Return the [X, Y] coordinate for the center point of the cell that contains the specified text.  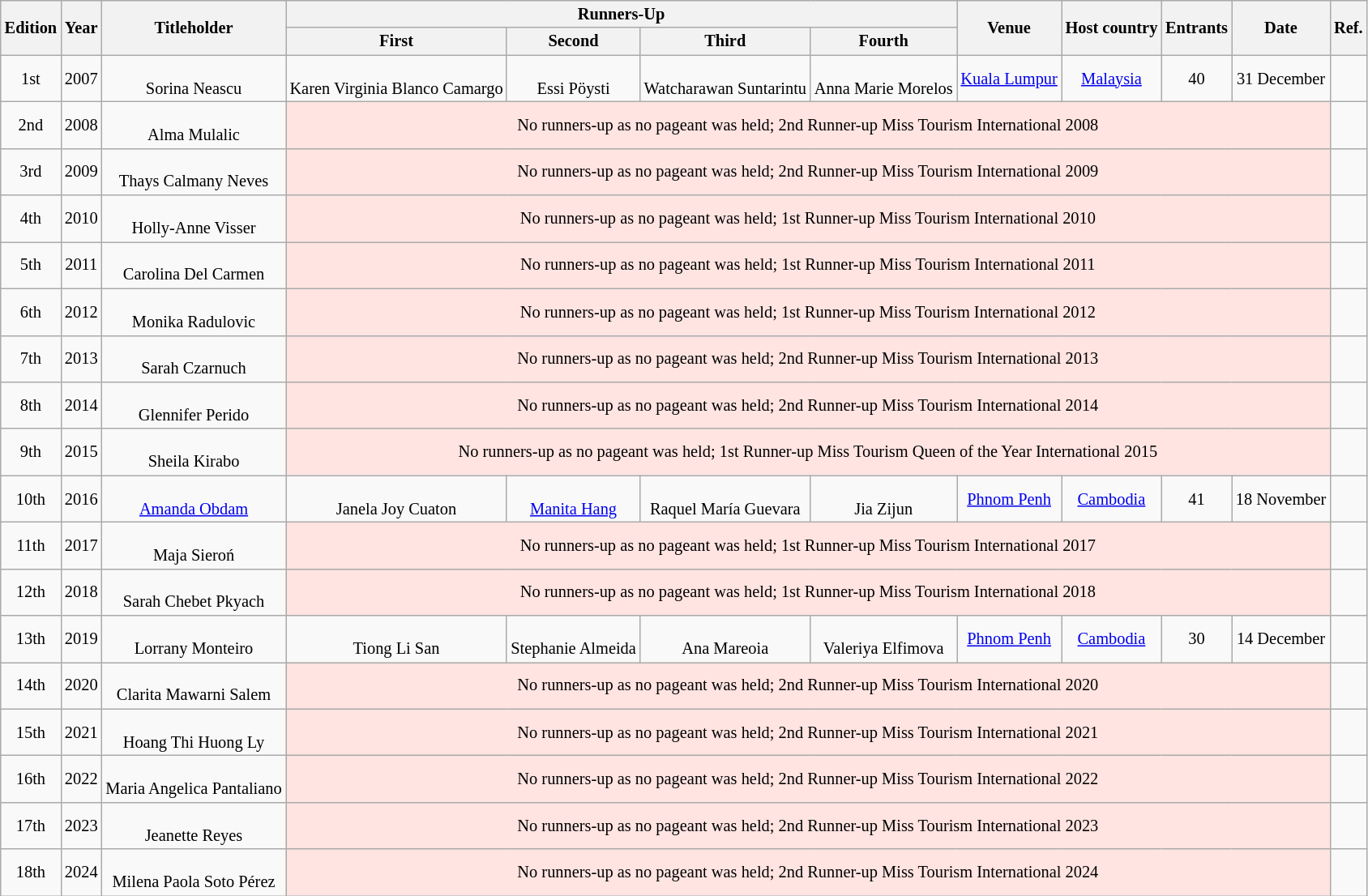
2019 [81, 639]
Date [1280, 28]
Clarita Mawarni Salem [193, 685]
2022 [81, 779]
2015 [81, 452]
12th [31, 592]
2016 [81, 499]
No runners-up as no pageant was held; 2nd Runner-up Miss Tourism International 2014 [809, 405]
Entrants [1196, 28]
2009 [81, 172]
2021 [81, 732]
Raquel María Guevara [725, 499]
Runners-Up [622, 14]
Maria Angelica Pantaliano [193, 779]
Ref. [1349, 28]
Essi Pöysti [573, 79]
No runners-up as no pageant was held; 2nd Runner-up Miss Tourism International 2020 [809, 685]
Second [573, 41]
Venue [1010, 28]
14th [31, 685]
2023 [81, 826]
2012 [81, 312]
Maja Sieroń [193, 545]
Monika Radulovic [193, 312]
First [397, 41]
14 December [1280, 639]
Stephanie Almeida [573, 639]
2010 [81, 219]
4th [31, 219]
Valeriya Elfimova [883, 639]
40 [1196, 79]
Thays Calmany Neves [193, 172]
Glennifer Perido [193, 405]
31 December [1280, 79]
No runners-up as no pageant was held; 1st Runner-up Miss Tourism International 2011 [809, 265]
13th [31, 639]
Third [725, 41]
2007 [81, 79]
Edition [31, 28]
Anna Marie Morelos [883, 79]
7th [31, 359]
Tiong Li San [397, 639]
2011 [81, 265]
Holly-Anne Visser [193, 219]
No runners-up as no pageant was held; 2nd Runner-up Miss Tourism International 2013 [809, 359]
17th [31, 826]
No runners-up as no pageant was held; 1st Runner-up Miss Tourism International 2010 [809, 219]
Lorrany Monteiro [193, 639]
Malaysia [1112, 79]
Hoang Thi Huong Ly [193, 732]
No runners-up as no pageant was held; 2nd Runner-up Miss Tourism International 2024 [809, 873]
No runners-up as no pageant was held; 1st Runner-up Miss Tourism Queen of the Year International 2015 [809, 452]
Kuala Lumpur [1010, 79]
Host country [1112, 28]
Titleholder [193, 28]
No runners-up as no pageant was held; 2nd Runner-up Miss Tourism International 2021 [809, 732]
Watcharawan Suntarintu [725, 79]
Jeanette Reyes [193, 826]
8th [31, 405]
16th [31, 779]
No runners-up as no pageant was held; 1st Runner-up Miss Tourism International 2017 [809, 545]
Janela Joy Cuaton [397, 499]
1st [31, 79]
41 [1196, 499]
Milena Paola Soto Pérez [193, 873]
2013 [81, 359]
No runners-up as no pageant was held; 1st Runner-up Miss Tourism International 2012 [809, 312]
Fourth [883, 41]
2017 [81, 545]
2020 [81, 685]
15th [31, 732]
11th [31, 545]
2008 [81, 125]
No runners-up as no pageant was held; 1st Runner-up Miss Tourism International 2018 [809, 592]
9th [31, 452]
2018 [81, 592]
2024 [81, 873]
Sarah Czarnuch [193, 359]
No runners-up as no pageant was held; 2nd Runner-up Miss Tourism International 2023 [809, 826]
No runners-up as no pageant was held; 2nd Runner-up Miss Tourism International 2008 [809, 125]
Sheila Kirabo [193, 452]
18th [31, 873]
Jia Zijun [883, 499]
10th [31, 499]
Carolina Del Carmen [193, 265]
Sarah Chebet Pkyach [193, 592]
Year [81, 28]
No runners-up as no pageant was held; 2nd Runner-up Miss Tourism International 2022 [809, 779]
6th [31, 312]
5th [31, 265]
Manita Hang [573, 499]
Amanda Obdam [193, 499]
No runners-up as no pageant was held; 2nd Runner-up Miss Tourism International 2009 [809, 172]
2014 [81, 405]
3rd [31, 172]
Sorina Neascu [193, 79]
Ana Mareoia [725, 639]
Alma Mulalic [193, 125]
2nd [31, 125]
Karen Virginia Blanco Camargo [397, 79]
18 November [1280, 499]
30 [1196, 639]
